Return the [x, y] coordinate for the center point of the cell that contains the specified text.  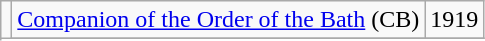
Companion of the Order of the Bath (CB) [218, 20]
1919 [454, 20]
